From the cell containing the given text, extract its center point as (X, Y) coordinate. 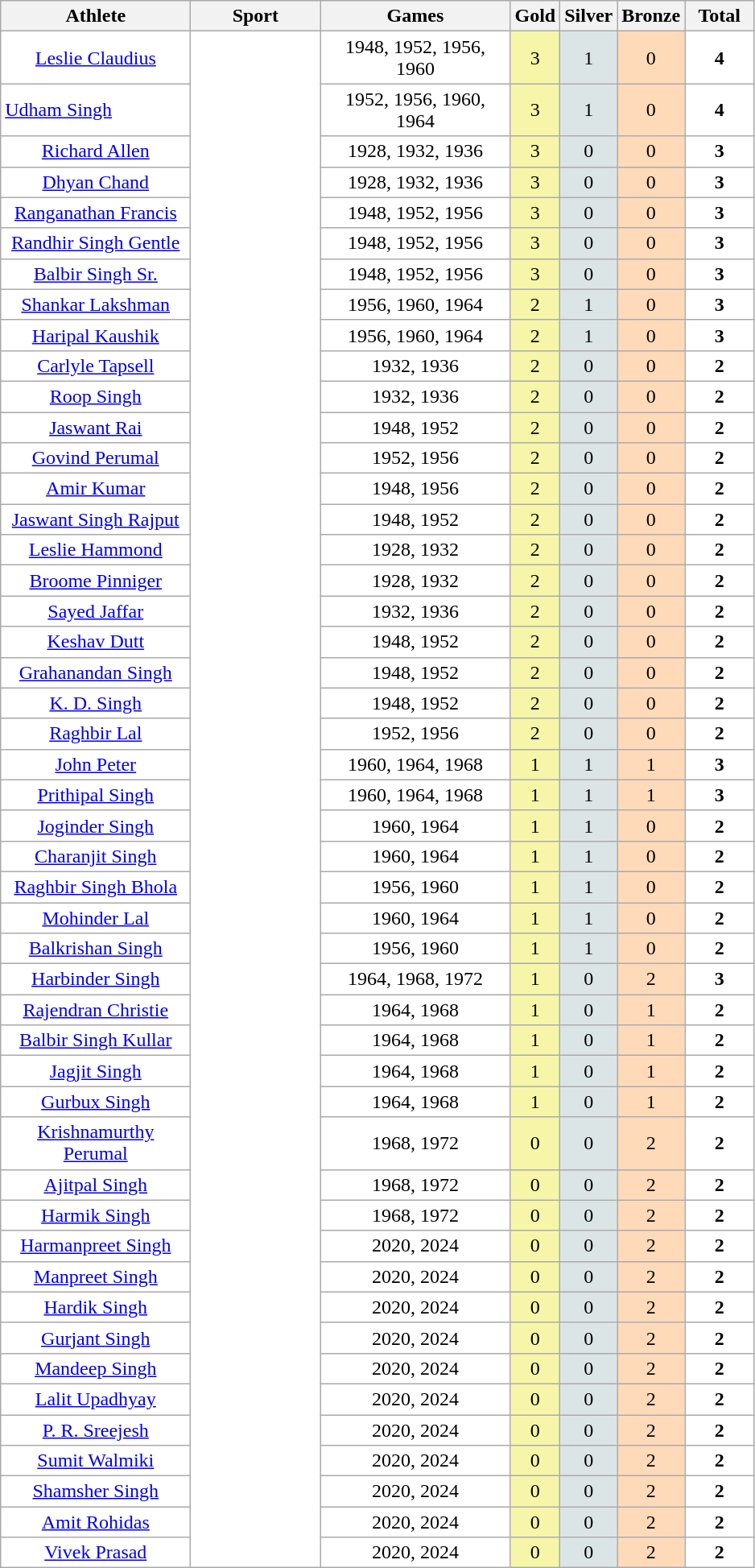
Dhyan Chand (96, 182)
Bronze (651, 16)
Grahanandan Singh (96, 672)
Keshav Dutt (96, 642)
Harmanpreet Singh (96, 1246)
Rajendran Christie (96, 1010)
Roop Singh (96, 396)
1948, 1952, 1956, 1960 (415, 58)
Leslie Hammond (96, 550)
Gold (535, 16)
Amir Kumar (96, 489)
Lalit Upadhyay (96, 1399)
Sayed Jaffar (96, 611)
Randhir Singh Gentle (96, 243)
Jaswant Singh Rajput (96, 519)
Prithipal Singh (96, 795)
1964, 1968, 1972 (415, 979)
Mandeep Singh (96, 1368)
1948, 1956 (415, 489)
Richard Allen (96, 151)
P. R. Sreejesh (96, 1429)
Leslie Claudius (96, 58)
Gurbux Singh (96, 1102)
Jagjit Singh (96, 1071)
Total (720, 16)
Hardik Singh (96, 1307)
Haripal Kaushik (96, 335)
Ranganathan Francis (96, 213)
Raghbir Lal (96, 734)
Gurjant Singh (96, 1338)
Amit Rohidas (96, 1522)
Sumit Walmiki (96, 1461)
Silver (589, 16)
Joginder Singh (96, 825)
Sport (256, 16)
Krishnamurthy Perumal (96, 1144)
Balbir Singh Sr. (96, 274)
Harmik Singh (96, 1215)
Charanjit Singh (96, 856)
Balbir Singh Kullar (96, 1041)
Jaswant Rai (96, 428)
Manpreet Singh (96, 1276)
Carlyle Tapsell (96, 366)
Udham Singh (96, 110)
Games (415, 16)
Shamsher Singh (96, 1491)
K. D. Singh (96, 703)
Govind Perumal (96, 458)
Shankar Lakshman (96, 304)
Ajitpal Singh (96, 1185)
Raghbir Singh Bhola (96, 887)
Harbinder Singh (96, 979)
Mohinder Lal (96, 917)
Broome Pinniger (96, 581)
Balkrishan Singh (96, 949)
Vivek Prasad (96, 1553)
Athlete (96, 16)
John Peter (96, 764)
1952, 1956, 1960, 1964 (415, 110)
